Extract the [X, Y] coordinate from the center of the cell holding the provided text.  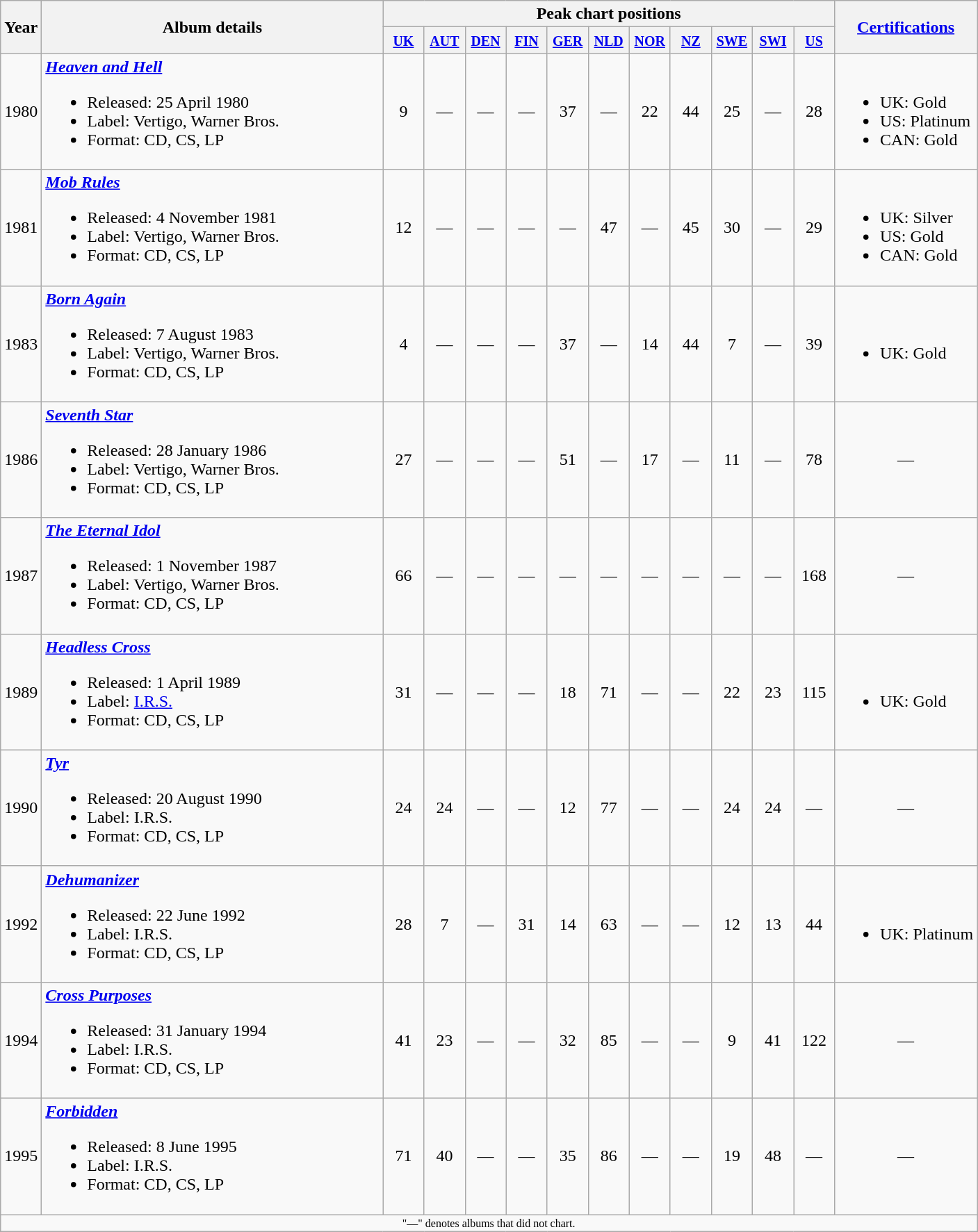
1994 [21, 1040]
NLD [609, 40]
63 [609, 924]
1981 [21, 228]
27 [403, 460]
Peak chart positions [609, 14]
DEN [485, 40]
47 [609, 228]
UK: GoldUS: PlatinumCAN: Gold [906, 111]
78 [815, 460]
13 [773, 924]
UK: SilverUS: GoldCAN: Gold [906, 228]
Year [21, 27]
1986 [21, 460]
"—" denotes albums that did not chart. [489, 1223]
168 [815, 575]
1987 [21, 575]
ForbiddenReleased: 8 June 1995Label: I.R.S.Format: CD, CS, LP [213, 1156]
Certifications [906, 27]
NZ [691, 40]
40 [445, 1156]
TyrReleased: 20 August 1990Label: I.R.S.Format: CD, CS, LP [213, 807]
UK [403, 40]
1990 [21, 807]
GER [567, 40]
39 [815, 343]
Mob RulesReleased: 4 November 1981Label: Vertigo, Warner Bros.Format: CD, CS, LP [213, 228]
Born AgainReleased: 7 August 1983Label: Vertigo, Warner Bros.Format: CD, CS, LP [213, 343]
Album details [213, 27]
115 [815, 692]
25 [731, 111]
4 [403, 343]
1980 [21, 111]
The Eternal IdolReleased: 1 November 1987Label: Vertigo, Warner Bros.Format: CD, CS, LP [213, 575]
85 [609, 1040]
122 [815, 1040]
48 [773, 1156]
Heaven and HellReleased: 25 April 1980Label: Vertigo, Warner Bros.Format: CD, CS, LP [213, 111]
51 [567, 460]
77 [609, 807]
45 [691, 228]
32 [567, 1040]
AUT [445, 40]
35 [567, 1156]
NOR [649, 40]
17 [649, 460]
DehumanizerReleased: 22 June 1992Label: I.R.S.Format: CD, CS, LP [213, 924]
11 [731, 460]
29 [815, 228]
1992 [21, 924]
86 [609, 1156]
1983 [21, 343]
66 [403, 575]
19 [731, 1156]
1995 [21, 1156]
UK: Platinum [906, 924]
Seventh StarReleased: 28 January 1986Label: Vertigo, Warner Bros.Format: CD, CS, LP [213, 460]
Cross PurposesReleased: 31 January 1994Label: I.R.S.Format: CD, CS, LP [213, 1040]
18 [567, 692]
SWI [773, 40]
US [815, 40]
FIN [527, 40]
1989 [21, 692]
30 [731, 228]
Headless CrossReleased: 1 April 1989Label: I.R.S.Format: CD, CS, LP [213, 692]
SWE [731, 40]
